For the text-containing cell, return its midpoint in (x, y) coordinate format. 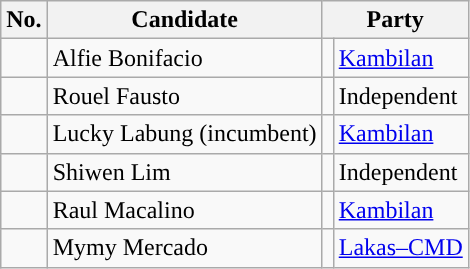
Lakas–CMD (400, 248)
Alfie Bonifacio (184, 58)
No. (24, 20)
Mymy Mercado (184, 248)
Rouel Fausto (184, 96)
Lucky Labung (incumbent) (184, 134)
Raul Macalino (184, 210)
Candidate (184, 20)
Shiwen Lim (184, 172)
Party (395, 20)
